For the text-containing cell, return its midpoint in (x, y) coordinate format. 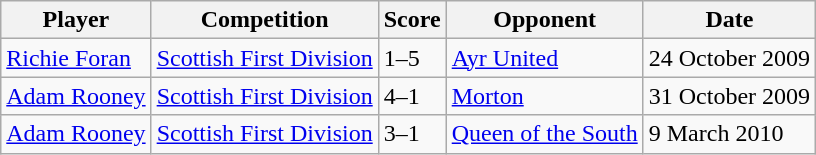
Competition (264, 20)
Date (729, 20)
24 October 2009 (729, 58)
Queen of the South (544, 134)
9 March 2010 (729, 134)
Player (76, 20)
31 October 2009 (729, 96)
1–5 (412, 58)
Opponent (544, 20)
3–1 (412, 134)
4–1 (412, 96)
Ayr United (544, 58)
Richie Foran (76, 58)
Score (412, 20)
Morton (544, 96)
